Provide the (x, y) coordinate of the cell's center where the given text is located.  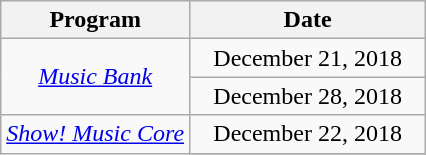
December 21, 2018 (308, 58)
Date (308, 20)
Show! Music Core (96, 134)
Music Bank (96, 77)
December 28, 2018 (308, 96)
December 22, 2018 (308, 134)
Program (96, 20)
